Output the (X, Y) coordinate of the center of the cell containing the given text.  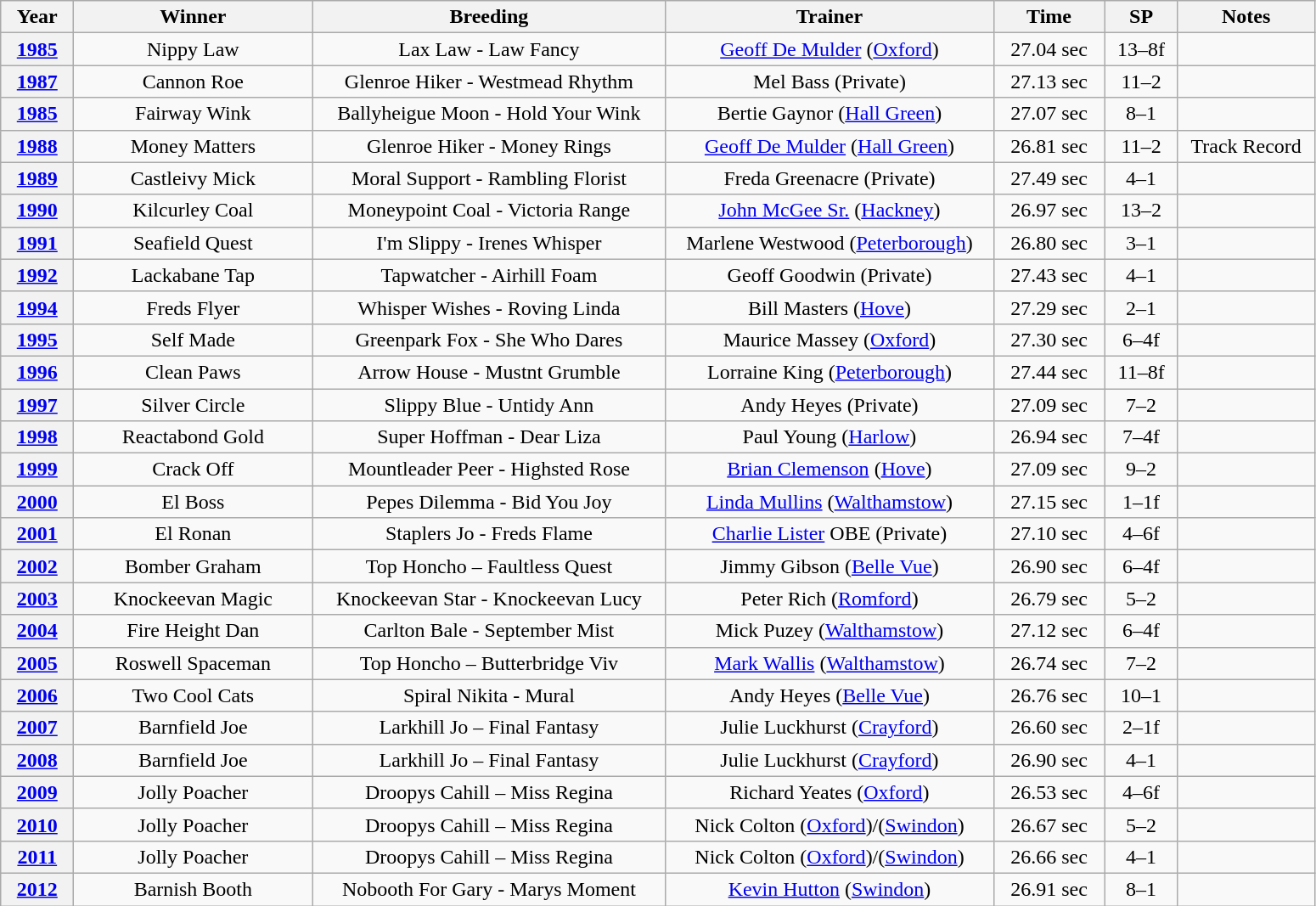
Geoff Goodwin (Private) (830, 275)
9–2 (1141, 470)
Nobooth For Gary - Marys Moment (489, 889)
Glenroe Hiker - Money Rings (489, 146)
Arrow House - Mustnt Grumble (489, 372)
27.13 sec (1049, 82)
1994 (37, 307)
Self Made (194, 340)
2009 (37, 792)
Brian Clemenson (Hove) (830, 470)
26.91 sec (1049, 889)
2–1f (1141, 728)
3–1 (1141, 243)
Roswell Spaceman (194, 663)
Castleivy Mick (194, 178)
1990 (37, 211)
1988 (37, 146)
2005 (37, 663)
Notes (1246, 17)
Bill Masters (Hove) (830, 307)
2002 (37, 566)
26.81 sec (1049, 146)
2–1 (1141, 307)
2011 (37, 857)
Richard Yeates (Oxford) (830, 792)
26.60 sec (1049, 728)
Reactabond Gold (194, 437)
Kevin Hutton (Swindon) (830, 889)
2003 (37, 599)
Maurice Massey (Oxford) (830, 340)
26.74 sec (1049, 663)
2001 (37, 534)
John McGee Sr. (Hackney) (830, 211)
Mick Puzey (Walthamstow) (830, 631)
Mark Wallis (Walthamstow) (830, 663)
2010 (37, 824)
Greenpark Fox - She Who Dares (489, 340)
Geoff De Mulder (Hall Green) (830, 146)
Slippy Blue - Untidy Ann (489, 405)
SP (1141, 17)
1998 (37, 437)
Mel Bass (Private) (830, 82)
1992 (37, 275)
26.79 sec (1049, 599)
Lackabane Tap (194, 275)
Silver Circle (194, 405)
Cannon Roe (194, 82)
26.53 sec (1049, 792)
Breeding (489, 17)
27.29 sec (1049, 307)
Lax Law - Law Fancy (489, 49)
26.67 sec (1049, 824)
Kilcurley Coal (194, 211)
Fire Height Dan (194, 631)
Staplers Jo - Freds Flame (489, 534)
Top Honcho – Faultless Quest (489, 566)
Knockeevan Magic (194, 599)
27.44 sec (1049, 372)
Clean Paws (194, 372)
Money Matters (194, 146)
Freds Flyer (194, 307)
26.97 sec (1049, 211)
Tapwatcher - Airhill Foam (489, 275)
1995 (37, 340)
27.49 sec (1049, 178)
27.30 sec (1049, 340)
Glenroe Hiker - Westmead Rhythm (489, 82)
Track Record (1246, 146)
10–1 (1141, 695)
Bertie Gaynor (Hall Green) (830, 114)
1997 (37, 405)
Bomber Graham (194, 566)
27.15 sec (1049, 502)
Year (37, 17)
El Ronan (194, 534)
Nippy Law (194, 49)
Barnish Booth (194, 889)
1996 (37, 372)
Whisper Wishes - Roving Linda (489, 307)
2012 (37, 889)
Paul Young (Harlow) (830, 437)
Freda Greenacre (Private) (830, 178)
Ballyheigue Moon - Hold Your Wink (489, 114)
27.10 sec (1049, 534)
2007 (37, 728)
2000 (37, 502)
Marlene Westwood (Peterborough) (830, 243)
Top Honcho – Butterbridge Viv (489, 663)
26.66 sec (1049, 857)
Knockeevan Star - Knockeevan Lucy (489, 599)
2004 (37, 631)
Crack Off (194, 470)
27.07 sec (1049, 114)
Andy Heyes (Belle Vue) (830, 695)
26.76 sec (1049, 695)
Spiral Nikita - Mural (489, 695)
Moral Support - Rambling Florist (489, 178)
1–1f (1141, 502)
Jimmy Gibson (Belle Vue) (830, 566)
1991 (37, 243)
1987 (37, 82)
Andy Heyes (Private) (830, 405)
Carlton Bale - September Mist (489, 631)
El Boss (194, 502)
7–4f (1141, 437)
11–8f (1141, 372)
Lorraine King (Peterborough) (830, 372)
1989 (37, 178)
Pepes Dilemma - Bid You Joy (489, 502)
Seafield Quest (194, 243)
Moneypoint Coal - Victoria Range (489, 211)
27.04 sec (1049, 49)
27.43 sec (1049, 275)
26.80 sec (1049, 243)
Linda Mullins (Walthamstow) (830, 502)
Geoff De Mulder (Oxford) (830, 49)
I'm Slippy - Irenes Whisper (489, 243)
Winner (194, 17)
Mountleader Peer - Highsted Rose (489, 470)
27.12 sec (1049, 631)
Two Cool Cats (194, 695)
1999 (37, 470)
Trainer (830, 17)
26.94 sec (1049, 437)
Time (1049, 17)
2008 (37, 760)
Fairway Wink (194, 114)
13–2 (1141, 211)
2006 (37, 695)
Charlie Lister OBE (Private) (830, 534)
Peter Rich (Romford) (830, 599)
Super Hoffman - Dear Liza (489, 437)
13–8f (1141, 49)
